Scan for the cell matching the given text and deliver its (X, Y) coordinate at center. 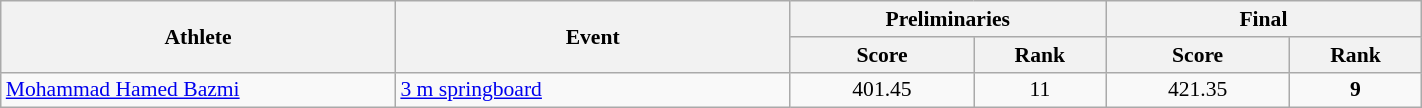
421.35 (1198, 90)
Athlete (198, 36)
401.45 (882, 90)
11 (1040, 90)
9 (1356, 90)
Final (1264, 19)
Mohammad Hamed Bazmi (198, 90)
3 m springboard (592, 90)
Event (592, 36)
Preliminaries (948, 19)
